Return the [X, Y] coordinate for the center point of the cell that contains the specified text.  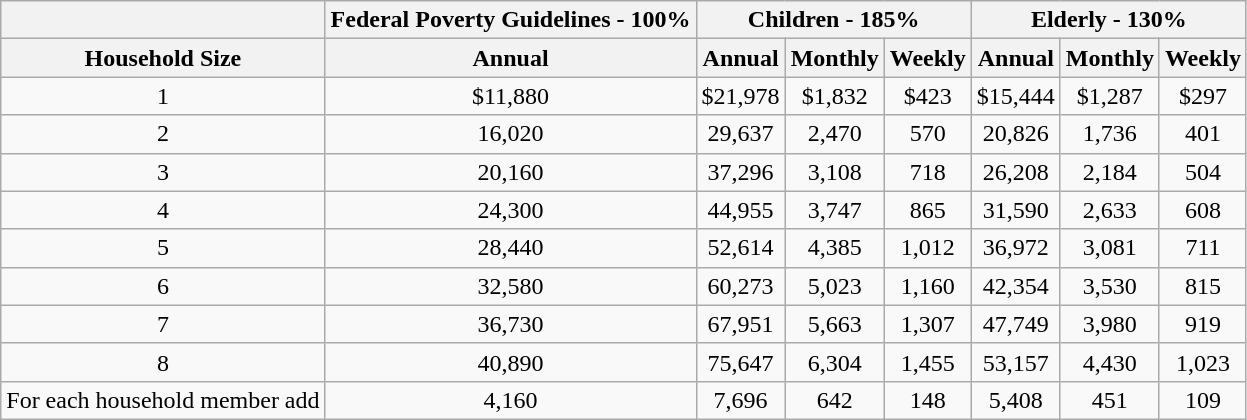
44,955 [740, 210]
7,696 [740, 400]
8 [163, 362]
109 [1202, 400]
$1,832 [834, 96]
5,023 [834, 286]
Elderly - 130% [1108, 20]
5,408 [1016, 400]
1,023 [1202, 362]
711 [1202, 248]
2,184 [1110, 172]
16,020 [510, 134]
$21,978 [740, 96]
642 [834, 400]
36,730 [510, 324]
865 [928, 210]
401 [1202, 134]
$423 [928, 96]
$1,287 [1110, 96]
1,160 [928, 286]
$297 [1202, 96]
31,590 [1016, 210]
1,736 [1110, 134]
3,108 [834, 172]
2,470 [834, 134]
36,972 [1016, 248]
75,647 [740, 362]
3,081 [1110, 248]
919 [1202, 324]
718 [928, 172]
4,385 [834, 248]
608 [1202, 210]
6,304 [834, 362]
Children - 185% [834, 20]
1,012 [928, 248]
1 [163, 96]
28,440 [510, 248]
24,300 [510, 210]
3,747 [834, 210]
1,455 [928, 362]
53,157 [1016, 362]
4,430 [1110, 362]
60,273 [740, 286]
37,296 [740, 172]
3,530 [1110, 286]
1,307 [928, 324]
47,749 [1016, 324]
Federal Poverty Guidelines - 100% [510, 20]
$11,880 [510, 96]
Household Size [163, 58]
For each household member add [163, 400]
570 [928, 134]
26,208 [1016, 172]
20,826 [1016, 134]
29,637 [740, 134]
148 [928, 400]
2 [163, 134]
7 [163, 324]
42,354 [1016, 286]
6 [163, 286]
2,633 [1110, 210]
67,951 [740, 324]
451 [1110, 400]
52,614 [740, 248]
5 [163, 248]
40,890 [510, 362]
3 [163, 172]
20,160 [510, 172]
5,663 [834, 324]
4 [163, 210]
504 [1202, 172]
$15,444 [1016, 96]
3,980 [1110, 324]
32,580 [510, 286]
4,160 [510, 400]
815 [1202, 286]
